Determine the (x, y) coordinate at the center of the cell enclosing the given text.  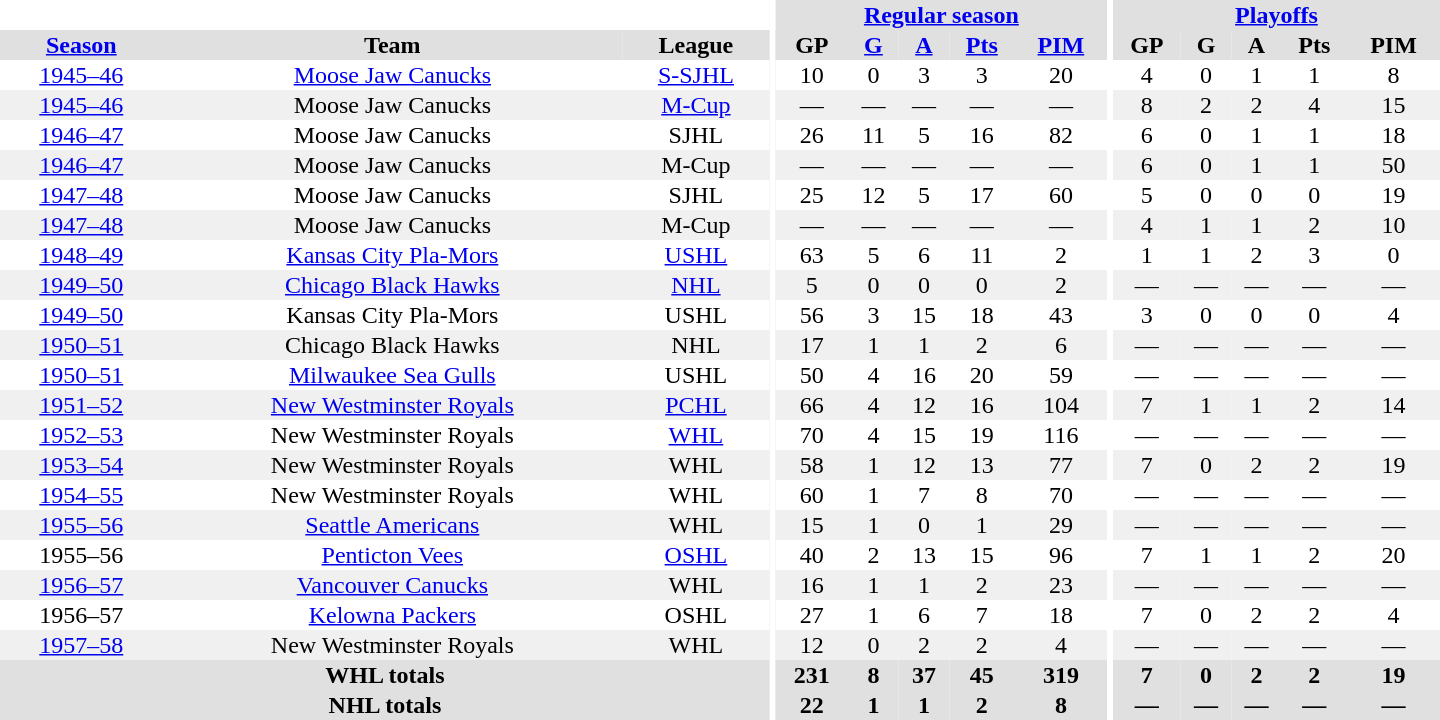
319 (1060, 675)
63 (812, 255)
82 (1060, 135)
231 (812, 675)
45 (982, 675)
Milwaukee Sea Gulls (393, 375)
40 (812, 555)
104 (1060, 405)
1957–58 (82, 645)
League (696, 45)
1953–54 (82, 465)
1952–53 (82, 435)
116 (1060, 435)
26 (812, 135)
Seattle Americans (393, 525)
Penticton Vees (393, 555)
1954–55 (82, 495)
43 (1060, 315)
14 (1394, 405)
Kelowna Packers (393, 615)
WHL totals (385, 675)
37 (924, 675)
NHL totals (385, 705)
58 (812, 465)
Season (82, 45)
25 (812, 195)
56 (812, 315)
96 (1060, 555)
Playoffs (1276, 15)
29 (1060, 525)
22 (812, 705)
66 (812, 405)
Team (393, 45)
PCHL (696, 405)
1948–49 (82, 255)
S-SJHL (696, 75)
77 (1060, 465)
27 (812, 615)
59 (1060, 375)
Vancouver Canucks (393, 585)
23 (1060, 585)
Regular season (941, 15)
1951–52 (82, 405)
